From the cell containing the given text, extract its center point as (x, y) coordinate. 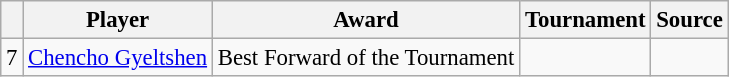
Award (366, 20)
Chencho Gyeltshen (118, 58)
Source (690, 20)
Best Forward of the Tournament (366, 58)
7 (12, 58)
Tournament (586, 20)
Player (118, 20)
